Pinpoint the cell where the given text exists, returning its [x, y] midpoint coordinate. 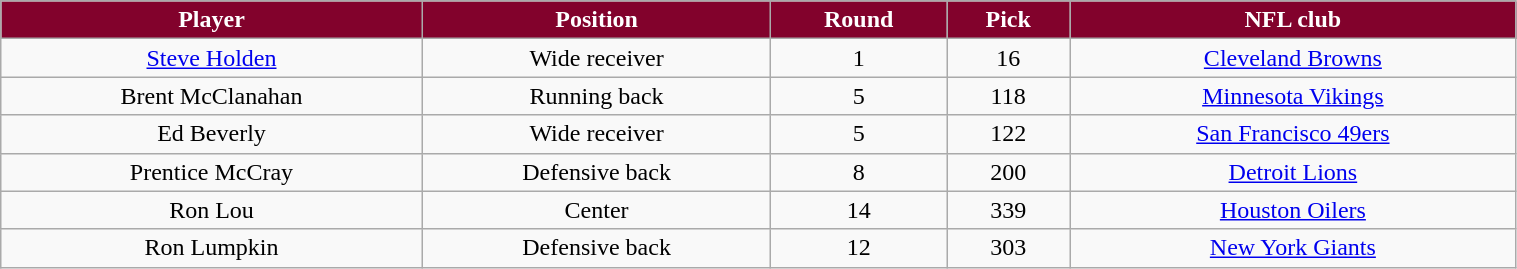
Steve Holden [212, 58]
San Francisco 49ers [1293, 134]
Position [596, 20]
Brent McClanahan [212, 96]
Round [859, 20]
Minnesota Vikings [1293, 96]
200 [1008, 172]
New York Giants [1293, 248]
NFL club [1293, 20]
Prentice McCray [212, 172]
Ron Lumpkin [212, 248]
Detroit Lions [1293, 172]
Cleveland Browns [1293, 58]
8 [859, 172]
Ed Beverly [212, 134]
118 [1008, 96]
Ron Lou [212, 210]
303 [1008, 248]
1 [859, 58]
Pick [1008, 20]
Houston Oilers [1293, 210]
122 [1008, 134]
Running back [596, 96]
12 [859, 248]
16 [1008, 58]
Center [596, 210]
339 [1008, 210]
Player [212, 20]
14 [859, 210]
